Return the (X, Y) coordinate for the center point of the cell that contains the specified text.  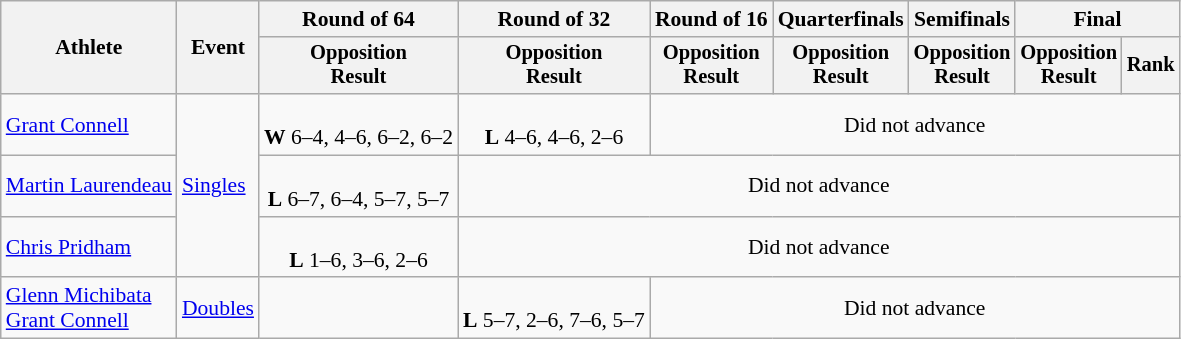
L 6–7, 6–4, 5–7, 5–7 (358, 186)
Grant Connell (89, 124)
Athlete (89, 48)
Singles (218, 186)
L 5–7, 2–6, 7–6, 5–7 (554, 308)
W 6–4, 4–6, 6–2, 6–2 (358, 124)
L 4–6, 4–6, 2–6 (554, 124)
Martin Laurendeau (89, 186)
Quarterfinals (841, 19)
L 1–6, 3–6, 2–6 (358, 248)
Rank (1151, 66)
Event (218, 48)
Round of 64 (358, 19)
Round of 32 (554, 19)
Final (1097, 19)
Semifinals (962, 19)
Chris Pridham (89, 248)
Round of 16 (712, 19)
Doubles (218, 308)
Glenn MichibataGrant Connell (89, 308)
